Pinpoint the cell where the given text exists, returning its [x, y] midpoint coordinate. 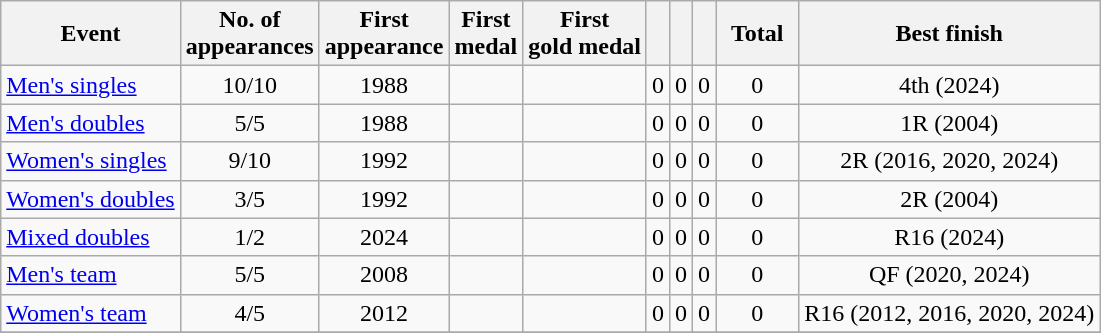
2008 [384, 275]
Men's singles [90, 85]
Women's doubles [90, 199]
Women's singles [90, 161]
10/10 [250, 85]
R16 (2012, 2016, 2020, 2024) [950, 313]
QF (2020, 2024) [950, 275]
Men's team [90, 275]
2024 [384, 237]
1R (2004) [950, 123]
9/10 [250, 161]
1/2 [250, 237]
No. ofappearances [250, 34]
2012 [384, 313]
Firstgold medal [585, 34]
2R (2016, 2020, 2024) [950, 161]
Total [758, 34]
R16 (2024) [950, 237]
Firstappearance [384, 34]
4th (2024) [950, 85]
4/5 [250, 313]
Men's doubles [90, 123]
Women's team [90, 313]
Best finish [950, 34]
2R (2004) [950, 199]
Firstmedal [486, 34]
Mixed doubles [90, 237]
Event [90, 34]
3/5 [250, 199]
